Extract the (x, y) coordinate from the center of the cell holding the provided text.  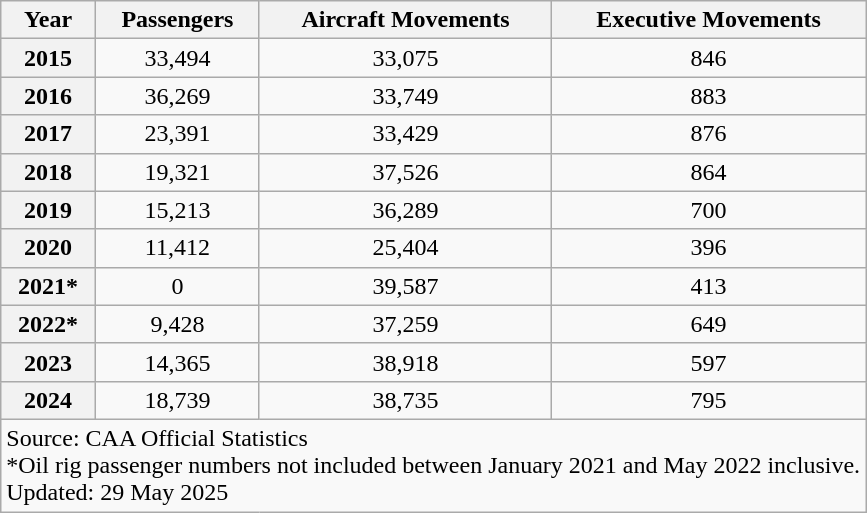
39,587 (405, 286)
23,391 (177, 134)
597 (709, 362)
2021* (48, 286)
2016 (48, 96)
33,749 (405, 96)
413 (709, 286)
15,213 (177, 210)
19,321 (177, 172)
33,494 (177, 58)
11,412 (177, 248)
2015 (48, 58)
0 (177, 286)
700 (709, 210)
18,739 (177, 400)
38,735 (405, 400)
33,075 (405, 58)
Executive Movements (709, 20)
2019 (48, 210)
876 (709, 134)
649 (709, 324)
36,289 (405, 210)
2023 (48, 362)
846 (709, 58)
33,429 (405, 134)
37,526 (405, 172)
795 (709, 400)
Passengers (177, 20)
2018 (48, 172)
9,428 (177, 324)
Source: CAA Official Statistics *Oil rig passenger numbers not included between January 2021 and May 2022 inclusive. Updated: 29 May 2025 (434, 465)
2022* (48, 324)
37,259 (405, 324)
14,365 (177, 362)
864 (709, 172)
36,269 (177, 96)
38,918 (405, 362)
Aircraft Movements (405, 20)
2024 (48, 400)
25,404 (405, 248)
883 (709, 96)
Year (48, 20)
2017 (48, 134)
396 (709, 248)
2020 (48, 248)
